Extract the (x, y) coordinate from the center of the cell holding the provided text.  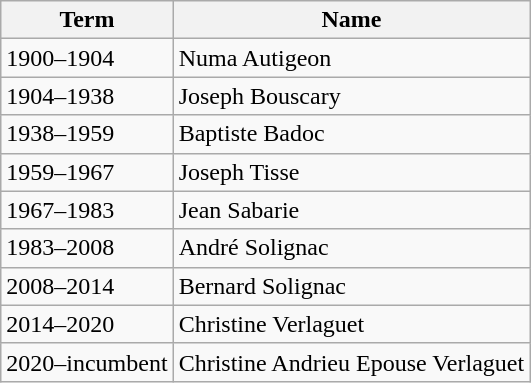
Christine Andrieu Epouse Verlaguet (352, 362)
1904–1938 (87, 96)
Name (352, 20)
2014–2020 (87, 324)
Joseph Bouscary (352, 96)
Christine Verlaguet (352, 324)
Joseph Tisse (352, 172)
Jean Sabarie (352, 210)
Baptiste Badoc (352, 134)
1967–1983 (87, 210)
2020–incumbent (87, 362)
1959–1967 (87, 172)
Bernard Solignac (352, 286)
Numa Autigeon (352, 58)
1938–1959 (87, 134)
1900–1904 (87, 58)
André Solignac (352, 248)
1983–2008 (87, 248)
2008–2014 (87, 286)
Term (87, 20)
